Detect which cell encompasses the target text, then output its (x, y) center coordinate. 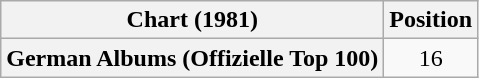
Chart (1981) (192, 20)
Position (431, 20)
16 (431, 58)
German Albums (Offizielle Top 100) (192, 58)
